Search for the cell housing the specified text and yield its [x, y] center coordinate. 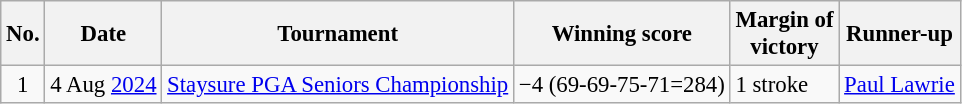
4 Aug 2024 [104, 85]
Runner-up [900, 34]
−4 (69-69-75-71=284) [622, 85]
Winning score [622, 34]
Tournament [338, 34]
Staysure PGA Seniors Championship [338, 85]
Paul Lawrie [900, 85]
Margin ofvictory [784, 34]
No. [23, 34]
1 [23, 85]
1 stroke [784, 85]
Date [104, 34]
